Find where the given text appears and provide that cell's center as [X, Y] coordinate. 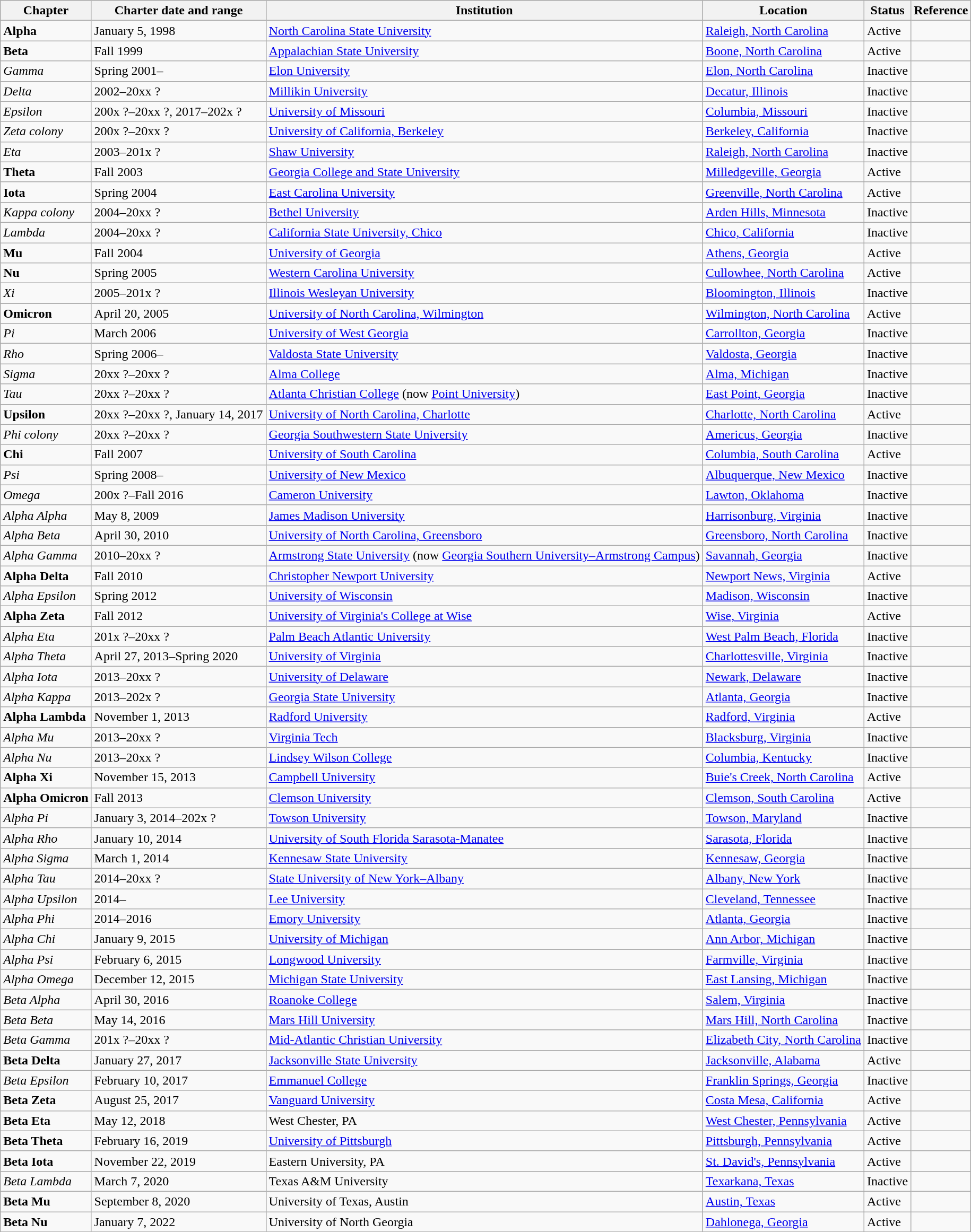
Michigan State University [484, 980]
March 2006 [178, 334]
January 3, 2014–202x ? [178, 818]
Fall 2013 [178, 798]
State University of New York–Albany [484, 878]
200x ?–Fall 2016 [178, 495]
April 30, 2016 [178, 1000]
2014–20xx ? [178, 878]
Alpha Zeta [46, 616]
Charlotte, North Carolina [783, 414]
Berkeley, California [783, 132]
Mars Hill University [484, 1020]
Alma College [484, 374]
Fall 2012 [178, 616]
January 9, 2015 [178, 939]
Harrisonburg, Virginia [783, 515]
Sigma [46, 374]
Americus, Georgia [783, 434]
Beta Epsilon [46, 1080]
Omicron [46, 313]
Cameron University [484, 495]
Iota [46, 192]
Beta Mu [46, 1201]
Radford, Virginia [783, 717]
Savannah, Georgia [783, 555]
Fall 2007 [178, 455]
Buie's Creek, North Carolina [783, 777]
Omega [46, 495]
Epsilon [46, 111]
Fall 2010 [178, 575]
January 27, 2017 [178, 1060]
February 16, 2019 [178, 1141]
Mid-Atlantic Christian University [484, 1040]
Rho [46, 354]
Columbia, South Carolina [783, 455]
Carrollton, Georgia [783, 334]
Greensboro, North Carolina [783, 535]
University of Georgia [484, 253]
Emory University [484, 919]
Alpha Pi [46, 818]
2013–202x ? [178, 697]
University of North Carolina, Charlotte [484, 414]
Beta Nu [46, 1221]
Alpha Theta [46, 657]
Lindsey Wilson College [484, 757]
Alpha Epsilon [46, 596]
University of Virginia's College at Wise [484, 616]
St. David's, Pennsylvania [783, 1161]
Jacksonville, Alabama [783, 1060]
Alpha Omega [46, 980]
Spring 2004 [178, 192]
Newark, Delaware [783, 677]
Chapter [46, 11]
Illinois Wesleyan University [484, 293]
Alpha Xi [46, 777]
Alpha Gamma [46, 555]
Columbia, Kentucky [783, 757]
Phi colony [46, 434]
University of West Georgia [484, 334]
Pittsburgh, Pennsylvania [783, 1141]
University of Michigan [484, 939]
Alma, Michigan [783, 374]
Atlanta Christian College (now Point University) [484, 394]
Fall 2004 [178, 253]
Delta [46, 91]
Alpha Delta [46, 575]
Vanguard University [484, 1100]
Georgia State University [484, 697]
Alpha Rho [46, 838]
Costa Mesa, California [783, 1100]
Sarasota, Florida [783, 838]
University of California, Berkeley [484, 132]
November 22, 2019 [178, 1161]
Alpha Mu [46, 737]
2003–201x ? [178, 152]
Albuquerque, New Mexico [783, 475]
Location [783, 11]
Towson, Maryland [783, 818]
Elon, North Carolina [783, 71]
Eastern University, PA [484, 1161]
Alpha Beta [46, 535]
Columbia, Missouri [783, 111]
Spring 2012 [178, 596]
2014–2016 [178, 919]
April 27, 2013–Spring 2020 [178, 657]
Bethel University [484, 212]
Charlottesville, Virginia [783, 657]
200x ?–20xx ? [178, 132]
2014– [178, 899]
Beta Delta [46, 1060]
January 7, 2022 [178, 1221]
Madison, Wisconsin [783, 596]
Spring 2005 [178, 273]
January 5, 1998 [178, 31]
Christopher Newport University [484, 575]
Beta Eta [46, 1121]
March 1, 2014 [178, 858]
200x ?–20xx ?, 2017–202x ? [178, 111]
Mu [46, 253]
Eta [46, 152]
Newport News, Virginia [783, 575]
Valdosta State University [484, 354]
University of New Mexico [484, 475]
2005–201x ? [178, 293]
Cullowhee, North Carolina [783, 273]
Bloomington, Illinois [783, 293]
Xi [46, 293]
University of Virginia [484, 657]
East Point, Georgia [783, 394]
December 12, 2015 [178, 980]
Upsilon [46, 414]
Towson University [484, 818]
Alpha Lambda [46, 717]
Psi [46, 475]
Alpha Sigma [46, 858]
Blacksburg, Virginia [783, 737]
University of Texas, Austin [484, 1201]
May 12, 2018 [178, 1121]
University of Pittsburgh [484, 1141]
Jacksonville State University [484, 1060]
Appalachian State University [484, 51]
Farmville, Virginia [783, 959]
Elon University [484, 71]
Western Carolina University [484, 273]
Decatur, Illinois [783, 91]
Texas A&M University [484, 1181]
Beta Beta [46, 1020]
Lee University [484, 899]
Emmanuel College [484, 1080]
University of Delaware [484, 677]
2010–20xx ? [178, 555]
University of Wisconsin [484, 596]
Chico, California [783, 232]
Greenville, North Carolina [783, 192]
Armstrong State University (now Georgia Southern University–Armstrong Campus) [484, 555]
Beta [46, 51]
Charter date and range [178, 11]
Georgia Southwestern State University [484, 434]
Wilmington, North Carolina [783, 313]
Shaw University [484, 152]
University of South Florida Sarasota-Manatee [484, 838]
November 1, 2013 [178, 717]
Campbell University [484, 777]
20xx ?–20xx ?, January 14, 2017 [178, 414]
Kennesaw State University [484, 858]
Virginia Tech [484, 737]
Alpha Eta [46, 636]
April 30, 2010 [178, 535]
West Chester, Pennsylvania [783, 1121]
February 6, 2015 [178, 959]
James Madison University [484, 515]
April 20, 2005 [178, 313]
West Palm Beach, Florida [783, 636]
Clemson, South Carolina [783, 798]
University of South Carolina [484, 455]
Alpha Upsilon [46, 899]
Alpha Iota [46, 677]
Clemson University [484, 798]
February 10, 2017 [178, 1080]
Beta Lambda [46, 1181]
Elizabeth City, North Carolina [783, 1040]
Tau [46, 394]
Cleveland, Tennessee [783, 899]
Mars Hill, North Carolina [783, 1020]
Milledgeville, Georgia [783, 172]
Palm Beach Atlantic University [484, 636]
Georgia College and State University [484, 172]
Institution [484, 11]
Fall 1999 [178, 51]
Spring 2006– [178, 354]
Arden Hills, Minnesota [783, 212]
Alpha Tau [46, 878]
Chi [46, 455]
East Carolina University [484, 192]
West Chester, PA [484, 1121]
Alpha Chi [46, 939]
Gamma [46, 71]
Beta Alpha [46, 1000]
Alpha [46, 31]
November 15, 2013 [178, 777]
March 7, 2020 [178, 1181]
Alpha Alpha [46, 515]
Alpha Phi [46, 919]
Radford University [484, 717]
May 8, 2009 [178, 515]
Beta Zeta [46, 1100]
Boone, North Carolina [783, 51]
Wise, Virginia [783, 616]
Athens, Georgia [783, 253]
Spring 2001– [178, 71]
Lambda [46, 232]
University of North Carolina, Greensboro [484, 535]
Fall 2003 [178, 172]
Alpha Psi [46, 959]
California State University, Chico [484, 232]
Roanoke College [484, 1000]
August 25, 2017 [178, 1100]
Kappa colony [46, 212]
Texarkana, Texas [783, 1181]
May 14, 2016 [178, 1020]
East Lansing, Michigan [783, 980]
Salem, Virginia [783, 1000]
University of North Georgia [484, 1221]
Reference [941, 11]
2002–20xx ? [178, 91]
Franklin Springs, Georgia [783, 1080]
Lawton, Oklahoma [783, 495]
Millikin University [484, 91]
Alpha Omicron [46, 798]
Ann Arbor, Michigan [783, 939]
Longwood University [484, 959]
Theta [46, 172]
Beta Iota [46, 1161]
University of Missouri [484, 111]
North Carolina State University [484, 31]
Beta Theta [46, 1141]
Valdosta, Georgia [783, 354]
Alpha Kappa [46, 697]
Pi [46, 334]
Spring 2008– [178, 475]
Status [887, 11]
Zeta colony [46, 132]
Dahlonega, Georgia [783, 1221]
January 10, 2014 [178, 838]
Austin, Texas [783, 1201]
University of North Carolina, Wilmington [484, 313]
September 8, 2020 [178, 1201]
Beta Gamma [46, 1040]
Kennesaw, Georgia [783, 858]
Albany, New York [783, 878]
Alpha Nu [46, 757]
Nu [46, 273]
